For the text-containing cell, return its midpoint in [X, Y] coordinate format. 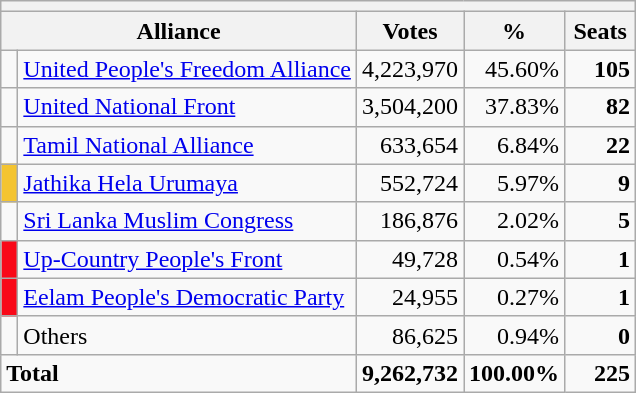
2.02% [514, 221]
United National Front [188, 107]
86,625 [410, 335]
Sri Lanka Muslim Congress [188, 221]
Seats [600, 31]
% [514, 31]
0.94% [514, 335]
225 [600, 373]
552,724 [410, 183]
100.00% [514, 373]
22 [600, 145]
6.84% [514, 145]
0.54% [514, 259]
5.97% [514, 183]
9 [600, 183]
24,955 [410, 297]
633,654 [410, 145]
Others [188, 335]
Up-Country People's Front [188, 259]
9,262,732 [410, 373]
Jathika Hela Urumaya [188, 183]
Total [179, 373]
37.83% [514, 107]
Eelam People's Democratic Party [188, 297]
Alliance [179, 31]
3,504,200 [410, 107]
105 [600, 69]
4,223,970 [410, 69]
Votes [410, 31]
82 [600, 107]
0 [600, 335]
Tamil National Alliance [188, 145]
49,728 [410, 259]
45.60% [514, 69]
0.27% [514, 297]
5 [600, 221]
186,876 [410, 221]
United People's Freedom Alliance [188, 69]
